Search for the cell housing the specified text and yield its (X, Y) center coordinate. 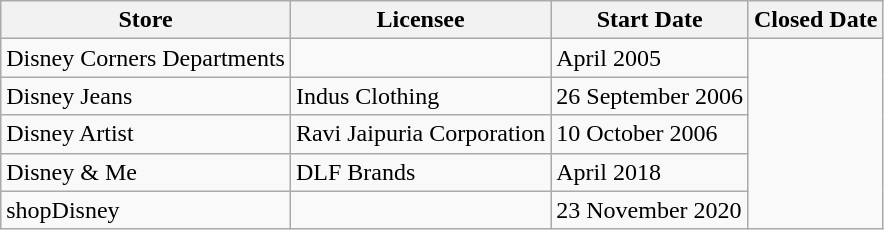
Disney Corners Departments (146, 58)
23 November 2020 (650, 210)
Licensee (420, 20)
Disney & Me (146, 172)
Disney Artist (146, 134)
Store (146, 20)
April 2018 (650, 172)
Ravi Jaipuria Corporation (420, 134)
Closed Date (815, 20)
10 October 2006 (650, 134)
shopDisney (146, 210)
April 2005 (650, 58)
DLF Brands (420, 172)
26 September 2006 (650, 96)
Disney Jeans (146, 96)
Indus Clothing (420, 96)
Start Date (650, 20)
